Return the (x, y) coordinate for the center point of the cell that contains the specified text.  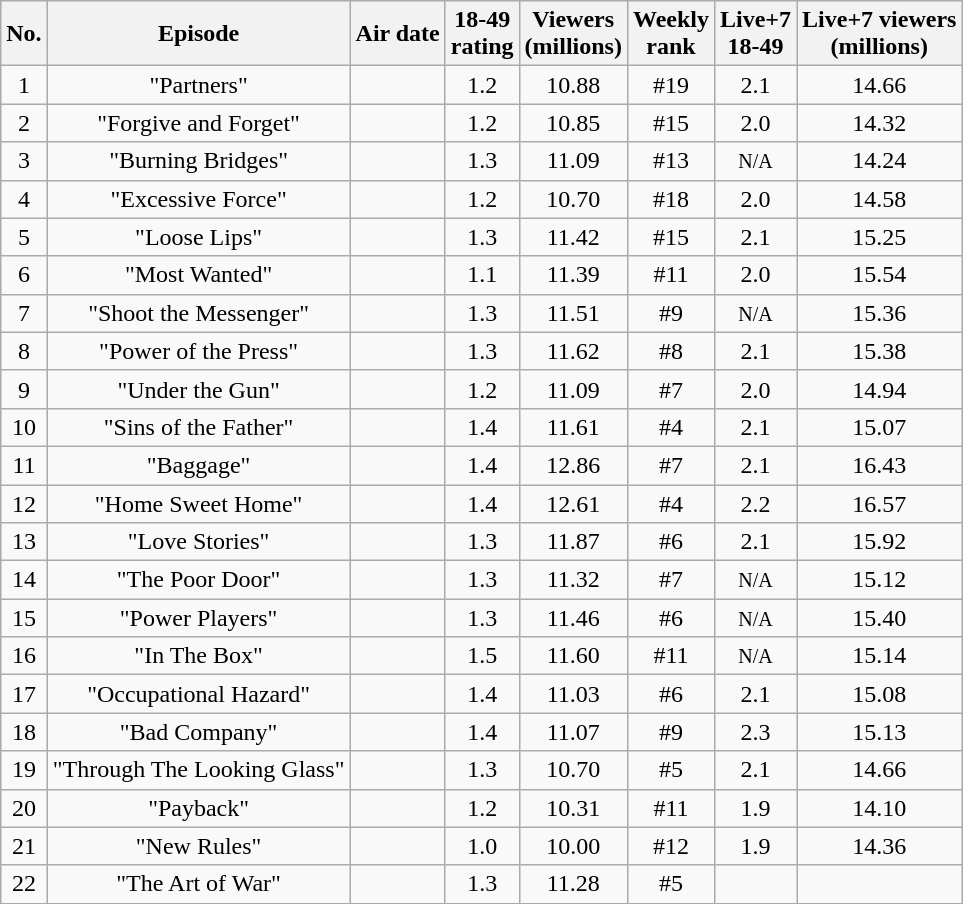
6 (24, 275)
"Baggage" (198, 465)
11.60 (573, 656)
10.00 (573, 846)
"Bad Company" (198, 732)
16.57 (880, 503)
15.25 (880, 237)
"Power of the Press" (198, 351)
11.46 (573, 618)
15.12 (880, 580)
14.36 (880, 846)
"In The Box" (198, 656)
20 (24, 808)
#12 (670, 846)
18-49rating (482, 34)
11.07 (573, 732)
Episode (198, 34)
4 (24, 199)
14.94 (880, 389)
"Loose Lips" (198, 237)
11 (24, 465)
11.42 (573, 237)
9 (24, 389)
11.61 (573, 427)
15.54 (880, 275)
15.08 (880, 694)
"Shoot the Messenger" (198, 313)
11.62 (573, 351)
12.86 (573, 465)
1.0 (482, 846)
"Love Stories" (198, 542)
1.5 (482, 656)
Live+718-49 (755, 34)
15.36 (880, 313)
10.31 (573, 808)
1 (24, 85)
Air date (398, 34)
15.92 (880, 542)
3 (24, 161)
14 (24, 580)
"The Art of War" (198, 884)
Live+7 viewers(millions) (880, 34)
#18 (670, 199)
"Sins of the Father" (198, 427)
"Under the Gun" (198, 389)
"Burning Bridges" (198, 161)
"Occupational Hazard" (198, 694)
#8 (670, 351)
11.87 (573, 542)
#19 (670, 85)
"Excessive Force" (198, 199)
15.38 (880, 351)
10.85 (573, 123)
14.24 (880, 161)
14.58 (880, 199)
10 (24, 427)
"The Poor Door" (198, 580)
19 (24, 770)
11.32 (573, 580)
12 (24, 503)
1.1 (482, 275)
15.14 (880, 656)
"Payback" (198, 808)
"Forgive and Forget" (198, 123)
15.07 (880, 427)
"Partners" (198, 85)
No. (24, 34)
"Home Sweet Home" (198, 503)
Viewers(millions) (573, 34)
"Through The Looking Glass" (198, 770)
2.2 (755, 503)
5 (24, 237)
17 (24, 694)
10.88 (573, 85)
16 (24, 656)
8 (24, 351)
16.43 (880, 465)
11.51 (573, 313)
11.28 (573, 884)
12.61 (573, 503)
13 (24, 542)
"New Rules" (198, 846)
22 (24, 884)
14.10 (880, 808)
#13 (670, 161)
7 (24, 313)
2.3 (755, 732)
11.03 (573, 694)
11.39 (573, 275)
15.40 (880, 618)
18 (24, 732)
15 (24, 618)
Weeklyrank (670, 34)
14.32 (880, 123)
"Most Wanted" (198, 275)
15.13 (880, 732)
21 (24, 846)
"Power Players" (198, 618)
2 (24, 123)
